Provide the [x, y] coordinate of the cell's center where the given text is located.  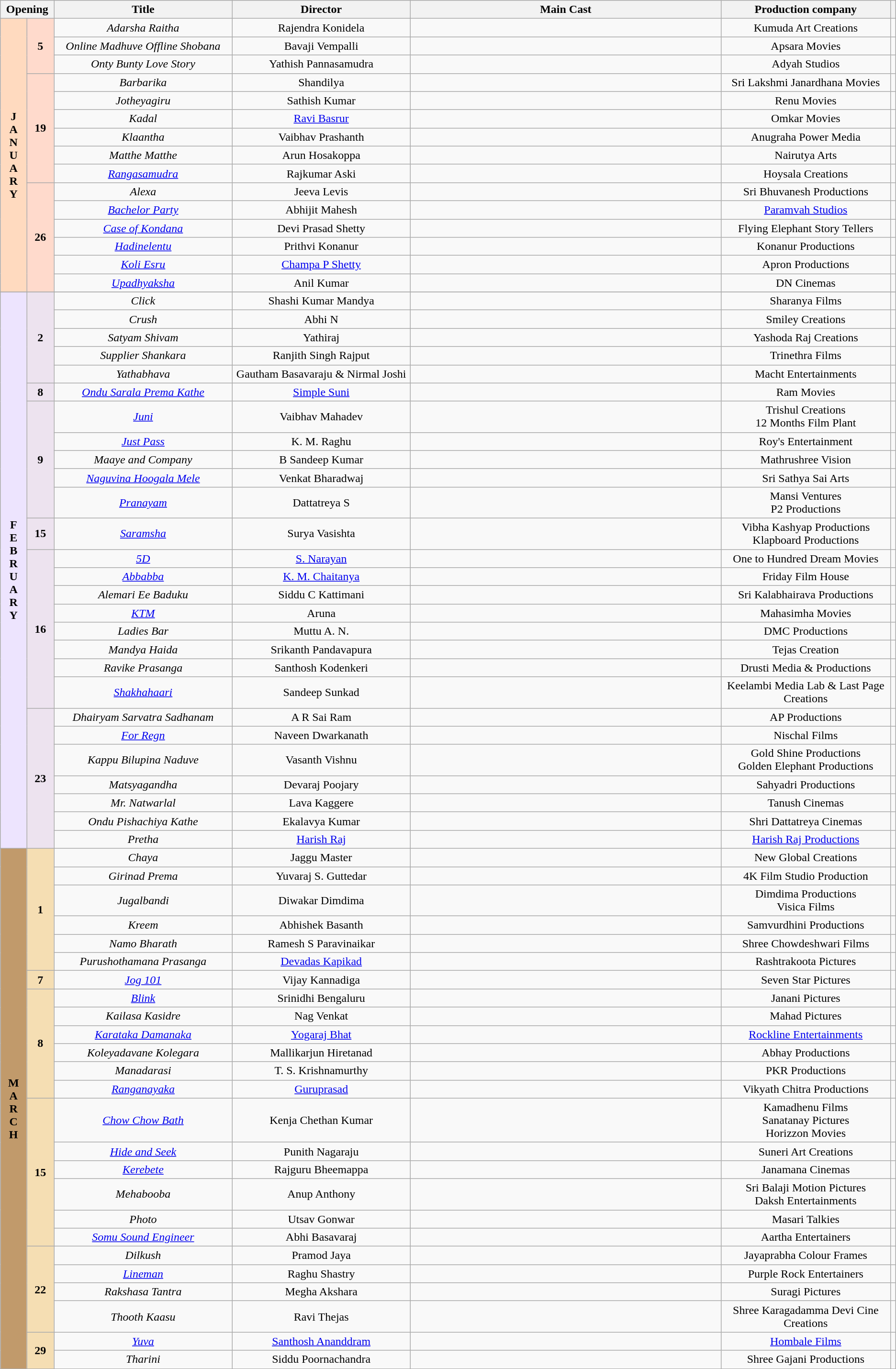
Ram Movies [806, 392]
Director [321, 10]
Pranayam [143, 503]
Venkat Bharadwaj [321, 478]
Trinethra Films [806, 356]
16 [40, 629]
Vaibhav Prashanth [321, 137]
Mansi Ventures P2 Productions [806, 503]
Drusti Media & Productions [806, 668]
Siddu Poornachandra [321, 1359]
Namo Bharath [143, 943]
19 [40, 128]
Rajendra Konidela [321, 28]
K. M. Raghu [321, 441]
DMC Productions [806, 631]
Ladies Bar [143, 631]
Anugraha Power Media [806, 137]
JANUARY [13, 155]
Lineman [143, 1274]
Chaya [143, 857]
Crush [143, 319]
Rajkumar Aski [321, 173]
Karataka Damanaka [143, 1034]
Abhi N [321, 319]
Aartha Entertainers [806, 1237]
22 [40, 1290]
Jugalbandi [143, 901]
Barbarika [143, 82]
Nischal Films [806, 735]
Anup Anthony [321, 1194]
Dilkush [143, 1256]
Purple Rock Entertainers [806, 1274]
PKR Productions [806, 1071]
Matthe Matthe [143, 155]
Gold Shine Productions Golden Elephant Productions [806, 760]
DN Cinemas [806, 283]
Prithvi Konanur [321, 247]
Omkar Movies [806, 119]
Abhishek Basanth [321, 925]
Hadinelentu [143, 247]
Vasanth Vishnu [321, 760]
AP Productions [806, 717]
Srikanth Pandavapura [321, 650]
Koleyadavane Kolegara [143, 1053]
MARCH [13, 1109]
Jayaprabha Colour Frames [806, 1256]
Harish Raj [321, 839]
Jog 101 [143, 980]
Shakhahaari [143, 692]
Keelambi Media Lab & Last Page Creations [806, 692]
B Sandeep Kumar [321, 460]
Muttu A. N. [321, 631]
New Global Creations [806, 857]
Title [143, 10]
Yathish Pannasamudra [321, 64]
Yashoda Raj Creations [806, 337]
Jeeva Levis [321, 191]
Gautham Basavaraju & Nirmal Joshi [321, 374]
T. S. Krishnamurthy [321, 1071]
Trishul Creations 12 Months Film Plant [806, 416]
Online Madhuve Offline Shobana [143, 46]
Devaraj Poojary [321, 785]
Apsara Movies [806, 46]
Santhosh Kodenkeri [321, 668]
Kreem [143, 925]
Dimdima Productions Visica Films [806, 901]
1 [40, 909]
Rockline Entertainments [806, 1034]
Dhairyam Sarvatra Sadhanam [143, 717]
Rangasamudra [143, 173]
Suragi Pictures [806, 1292]
Ravi Basrur [321, 119]
Nag Venkat [321, 1016]
Sri Lakshmi Janardhana Movies [806, 82]
Shree Karagadamma Devi Cine Creations [806, 1316]
Surya Vasishta [321, 533]
Sathish Kumar [321, 101]
Sri Balaji Motion Pictures Daksh Entertainments [806, 1194]
Purushothamana Prasanga [143, 962]
Roy's Entertainment [806, 441]
Siddu C Kattimani [321, 595]
Opening [27, 10]
Girinad Prema [143, 875]
Photo [143, 1219]
4K Film Studio Production [806, 875]
Jotheyagiru [143, 101]
Somu Sound Engineer [143, 1237]
Kumuda Art Creations [806, 28]
Ondu Pishachiya Kathe [143, 821]
Masari Talkies [806, 1219]
Aruna [321, 613]
Lava Kaggere [321, 803]
Vibha Kashyap Productions Klapboard Productions [806, 533]
Sahyadri Productions [806, 785]
Shree Chowdeshwari Films [806, 943]
Apron Productions [806, 265]
Samvurdhini Productions [806, 925]
Bavaji Vempalli [321, 46]
Tanush Cinemas [806, 803]
Naveen Dwarkanath [321, 735]
Tharini [143, 1359]
Alexa [143, 191]
One to Hundred Dream Movies [806, 559]
Yuvaraj S. Guttedar [321, 875]
Abhijit Mahesh [321, 210]
Abhay Productions [806, 1053]
Alemari Ee Baduku [143, 595]
Sharanya Films [806, 301]
Jaggu Master [321, 857]
Ranganayaka [143, 1089]
Yathiraj [321, 337]
Mr. Natwarlal [143, 803]
Rakshasa Tantra [143, 1292]
Onty Bunty Love Story [143, 64]
Ramesh S Paravinaikar [321, 943]
Renu Movies [806, 101]
Kadal [143, 119]
A R Sai Ram [321, 717]
Mahad Pictures [806, 1016]
Thooth Kaasu [143, 1316]
Mallikarjun Hiretanad [321, 1053]
FEBRUARY [13, 571]
Main Cast [566, 10]
Shandilya [321, 82]
Adyah Studios [806, 64]
Kenja Chethan Kumar [321, 1120]
Click [143, 301]
Paramvah Studios [806, 210]
Santhosh Ananddram [321, 1341]
Megha Akshara [321, 1292]
Friday Film House [806, 577]
Satyam Shivam [143, 337]
Kailasa Kasidre [143, 1016]
Sandeep Sunkad [321, 692]
Simple Suni [321, 392]
23 [40, 778]
Shri Dattatreya Cinemas [806, 821]
Ravike Prasanga [143, 668]
Suneri Art Creations [806, 1151]
Rashtrakoota Pictures [806, 962]
Supplier Shankara [143, 356]
Abbabba [143, 577]
Arun Hosakoppa [321, 155]
S. Narayan [321, 559]
Pretha [143, 839]
Just Pass [143, 441]
Mathrushree Vision [806, 460]
Raghu Shastry [321, 1274]
Harish Raj Productions [806, 839]
Konanur Productions [806, 247]
Ranjith Singh Rajput [321, 356]
Yogaraj Bhat [321, 1034]
Rajguru Bheemappa [321, 1169]
Utsav Gonwar [321, 1219]
Production company [806, 10]
Vijay Kannadiga [321, 980]
Champa P Shetty [321, 265]
Devi Prasad Shetty [321, 228]
Janani Pictures [806, 998]
Blink [143, 998]
Hide and Seek [143, 1151]
Ondu Sarala Prema Kathe [143, 392]
Mahasimha Movies [806, 613]
Macht Entertainments [806, 374]
K. M. Chaitanya [321, 577]
Shree Gajani Productions [806, 1359]
Hoysala Creations [806, 173]
Case of Kondana [143, 228]
2 [40, 337]
Nairutya Arts [806, 155]
Ekalavya Kumar [321, 821]
5D [143, 559]
7 [40, 980]
Sri Bhuvanesh Productions [806, 191]
Kappu Bilupina Naduve [143, 760]
For Regn [143, 735]
Naguvina Hoogala Mele [143, 478]
Yathabhava [143, 374]
Diwakar Dimdima [321, 901]
Dattatreya S [321, 503]
Juni [143, 416]
Janamana Cinemas [806, 1169]
26 [40, 237]
Koli Esru [143, 265]
Maaye and Company [143, 460]
Guruprasad [321, 1089]
Chow Chow Bath [143, 1120]
9 [40, 460]
Adarsha Raitha [143, 28]
Hombale Films [806, 1341]
KTM [143, 613]
Ravi Thejas [321, 1316]
Srinidhi Bengaluru [321, 998]
Yuva [143, 1341]
Klaantha [143, 137]
Shashi Kumar Mandya [321, 301]
Kamadhenu Films Sanatanay Pictures Horizzon Movies [806, 1120]
Seven Star Pictures [806, 980]
Matsyagandha [143, 785]
Punith Nagaraju [321, 1151]
Sri Sathya Sai Arts [806, 478]
5 [40, 46]
Pramod Jaya [321, 1256]
Upadhyaksha [143, 283]
Anil Kumar [321, 283]
Mehabooba [143, 1194]
Smiley Creations [806, 319]
Bachelor Party [143, 210]
Saramsha [143, 533]
Flying Elephant Story Tellers [806, 228]
Manadarasi [143, 1071]
Devadas Kapikad [321, 962]
Tejas Creation [806, 650]
Mandya Haida [143, 650]
29 [40, 1350]
Abhi Basavaraj [321, 1237]
Sri Kalabhairava Productions [806, 595]
Kerebete [143, 1169]
Vikyath Chitra Productions [806, 1089]
Vaibhav Mahadev [321, 416]
